For the text-containing cell, return its midpoint in (x, y) coordinate format. 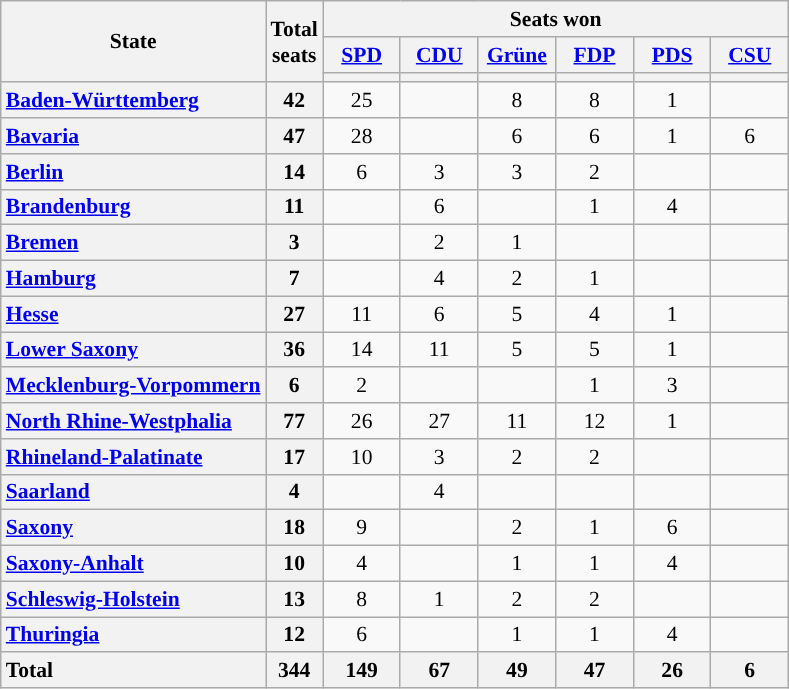
Grüne (517, 55)
Mecklenburg-Vorpommern (134, 386)
149 (362, 671)
CDU (439, 55)
CSU (750, 55)
PDS (672, 55)
Bremen (134, 243)
Saxony-Anhalt (134, 564)
Hamburg (134, 279)
36 (294, 350)
49 (517, 671)
Thuringia (134, 635)
77 (294, 421)
25 (362, 101)
Saarland (134, 492)
FDP (595, 55)
28 (362, 136)
18 (294, 528)
SPD (362, 55)
State (134, 42)
Total (134, 671)
Totalseats (294, 42)
9 (362, 528)
Hesse (134, 314)
344 (294, 671)
North Rhine-Westphalia (134, 421)
13 (294, 599)
Saxony (134, 528)
Rhineland-Palatinate (134, 457)
Lower Saxony (134, 350)
Bavaria (134, 136)
Seats won (556, 19)
Brandenburg (134, 207)
Berlin (134, 172)
17 (294, 457)
Baden-Württemberg (134, 101)
7 (294, 279)
Schleswig-Holstein (134, 599)
42 (294, 101)
67 (439, 671)
